For the text-containing cell, return its midpoint in (x, y) coordinate format. 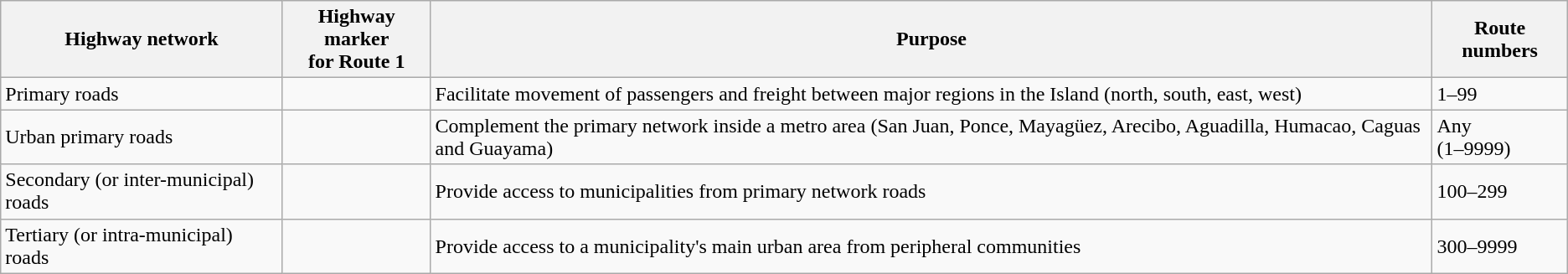
Primary roads (142, 94)
Urban primary roads (142, 137)
100–299 (1499, 191)
Secondary (or inter-municipal) roads (142, 191)
Highway markerfor Route 1 (357, 39)
300–9999 (1499, 246)
Highway network (142, 39)
Complement the primary network inside a metro area (San Juan, Ponce, Mayagüez, Arecibo, Aguadilla, Humacao, Caguas and Guayama) (931, 137)
Facilitate movement of passengers and freight between major regions in the Island (north, south, east, west) (931, 94)
Tertiary (or intra-municipal) roads (142, 246)
Purpose (931, 39)
Provide access to a municipality's main urban area from peripheral communities (931, 246)
Provide access to municipalities from primary network roads (931, 191)
1–99 (1499, 94)
Any(1–9999) (1499, 137)
Route numbers (1499, 39)
